Detect which cell encompasses the target text, then output its [X, Y] center coordinate. 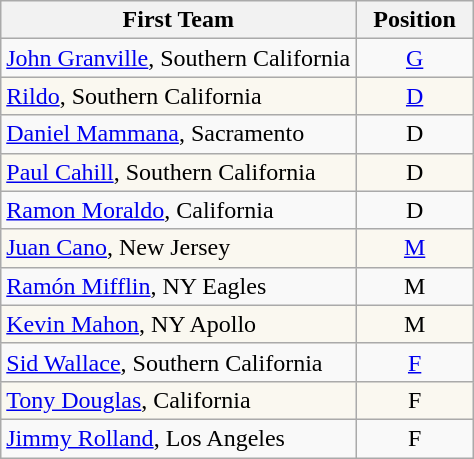
Ramón Mifflin, NY Eagles [178, 286]
Paul Cahill, Southern California [178, 172]
Position [415, 20]
Sid Wallace, Southern California [178, 362]
First Team [178, 20]
Kevin Mahon, NY Apollo [178, 324]
Jimmy Rolland, Los Angeles [178, 438]
G [415, 58]
Ramon Moraldo, California [178, 210]
Juan Cano, New Jersey [178, 248]
Daniel Mammana, Sacramento [178, 134]
John Granville, Southern California [178, 58]
Tony Douglas, California [178, 400]
Rildo, Southern California [178, 96]
